For the text-containing cell, return its midpoint in (x, y) coordinate format. 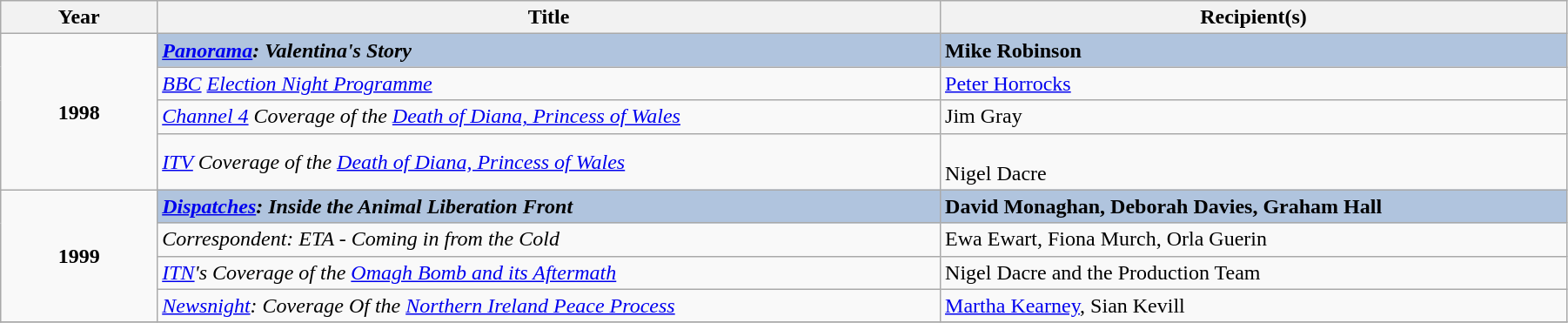
David Monaghan, Deborah Davies, Graham Hall (1254, 206)
Peter Horrocks (1254, 84)
Title (549, 17)
Dispatches: Inside the Animal Liberation Front (549, 206)
1998 (79, 111)
Martha Kearney, Sian Kevill (1254, 306)
Jim Gray (1254, 117)
Year (79, 17)
Nigel Dacre and the Production Team (1254, 273)
Nigel Dacre (1254, 162)
Mike Robinson (1254, 50)
ITN's Coverage of the Omagh Bomb and its Aftermath (549, 273)
Ewa Ewart, Fiona Murch, Orla Guerin (1254, 239)
Correspondent: ETA - Coming in from the Cold (549, 239)
Channel 4 Coverage of the Death of Diana, Princess of Wales (549, 117)
BBC Election Night Programme (549, 84)
Recipient(s) (1254, 17)
ITV Coverage of the Death of Diana, Princess of Wales (549, 162)
Newsnight: Coverage Of the Northern Ireland Peace Process (549, 306)
1999 (79, 256)
Panorama: Valentina's Story (549, 50)
